From the cell containing the given text, extract its center point as (X, Y) coordinate. 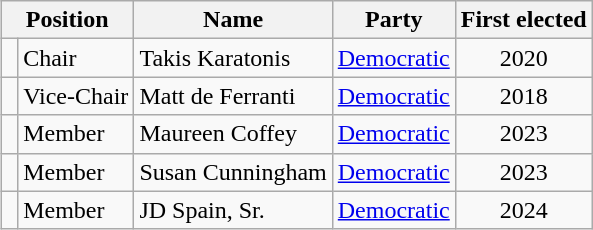
First elected (524, 20)
Chair (76, 58)
2024 (524, 210)
Party (394, 20)
Susan Cunningham (233, 172)
Vice-Chair (76, 96)
2018 (524, 96)
2020 (524, 58)
JD Spain, Sr. (233, 210)
Matt de Ferranti (233, 96)
Name (233, 20)
Maureen Coffey (233, 134)
Takis Karatonis (233, 58)
Position (68, 20)
